Output the [x, y] coordinate of the center of the cell containing the given text.  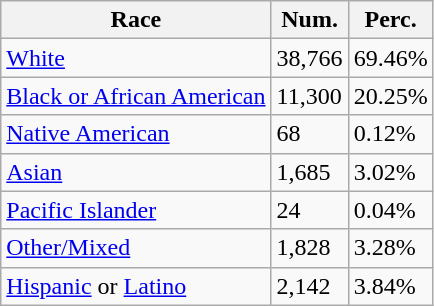
Asian [136, 172]
69.46% [390, 58]
Num. [310, 20]
68 [310, 134]
3.28% [390, 248]
White [136, 58]
38,766 [310, 58]
Pacific Islander [136, 210]
0.12% [390, 134]
2,142 [310, 286]
3.02% [390, 172]
24 [310, 210]
11,300 [310, 96]
20.25% [390, 96]
Native American [136, 134]
Perc. [390, 20]
1,828 [310, 248]
Hispanic or Latino [136, 286]
0.04% [390, 210]
3.84% [390, 286]
Race [136, 20]
Other/Mixed [136, 248]
1,685 [310, 172]
Black or African American [136, 96]
